Capture the cell that displays the provided text and extract its [X, Y] central coordinate. 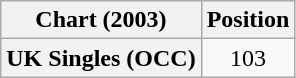
Chart (2003) [101, 20]
UK Singles (OCC) [101, 58]
103 [248, 58]
Position [248, 20]
